Find where the given text appears and provide that cell's center as (x, y) coordinate. 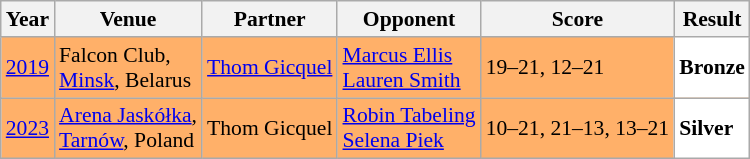
Score (578, 19)
Venue (128, 19)
Result (712, 19)
2023 (28, 128)
19–21, 12–21 (578, 68)
Marcus Ellis Lauren Smith (408, 68)
2019 (28, 68)
Opponent (408, 19)
Partner (270, 19)
Bronze (712, 68)
Arena Jaskółka,Tarnów, Poland (128, 128)
Robin Tabeling Selena Piek (408, 128)
Falcon Club,Minsk, Belarus (128, 68)
Year (28, 19)
10–21, 21–13, 13–21 (578, 128)
Silver (712, 128)
